Return the (X, Y) coordinate for the center point of the cell that contains the specified text.  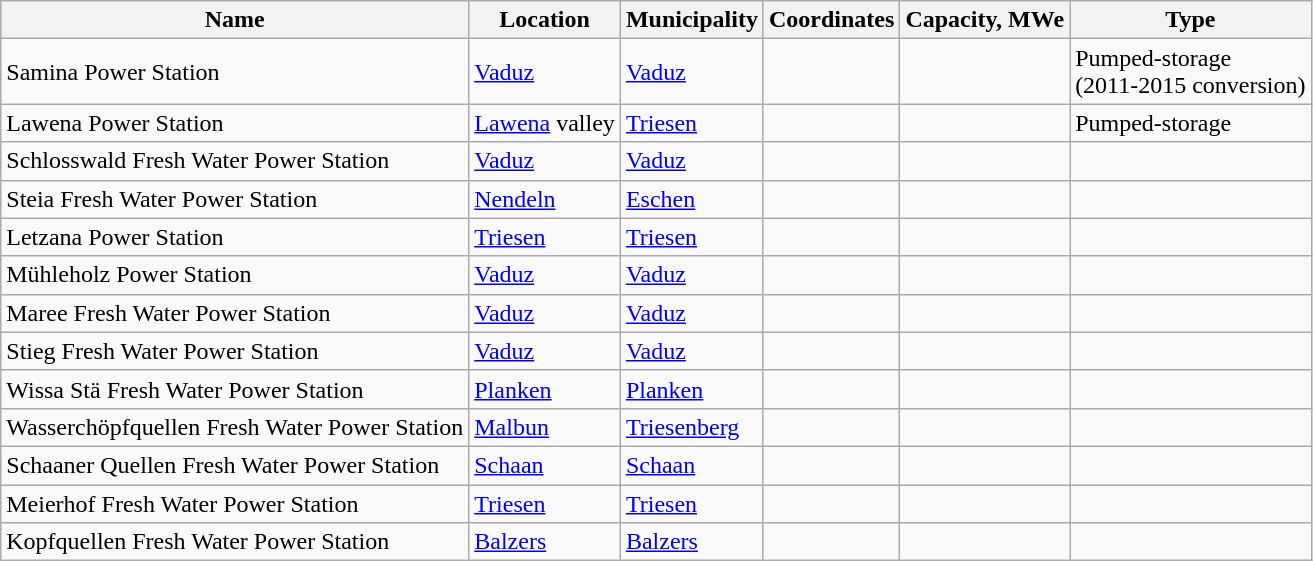
Schlosswald Fresh Water Power Station (235, 161)
Letzana Power Station (235, 237)
Mühleholz Power Station (235, 275)
Meierhof Fresh Water Power Station (235, 503)
Schaaner Quellen Fresh Water Power Station (235, 465)
Capacity, MWe (985, 20)
Maree Fresh Water Power Station (235, 313)
Steia Fresh Water Power Station (235, 199)
Location (545, 20)
Nendeln (545, 199)
Pumped-storage (2011-2015 conversion) (1190, 72)
Lawena valley (545, 123)
Samina Power Station (235, 72)
Wasserchöpfquellen Fresh Water Power Station (235, 427)
Municipality (692, 20)
Triesenberg (692, 427)
Name (235, 20)
Kopfquellen Fresh Water Power Station (235, 542)
Lawena Power Station (235, 123)
Wissa Stä Fresh Water Power Station (235, 389)
Malbun (545, 427)
Stieg Fresh Water Power Station (235, 351)
Type (1190, 20)
Eschen (692, 199)
Pumped-storage (1190, 123)
Coordinates (831, 20)
